Locate the cell with the specified text and output its (x, y) center coordinate. 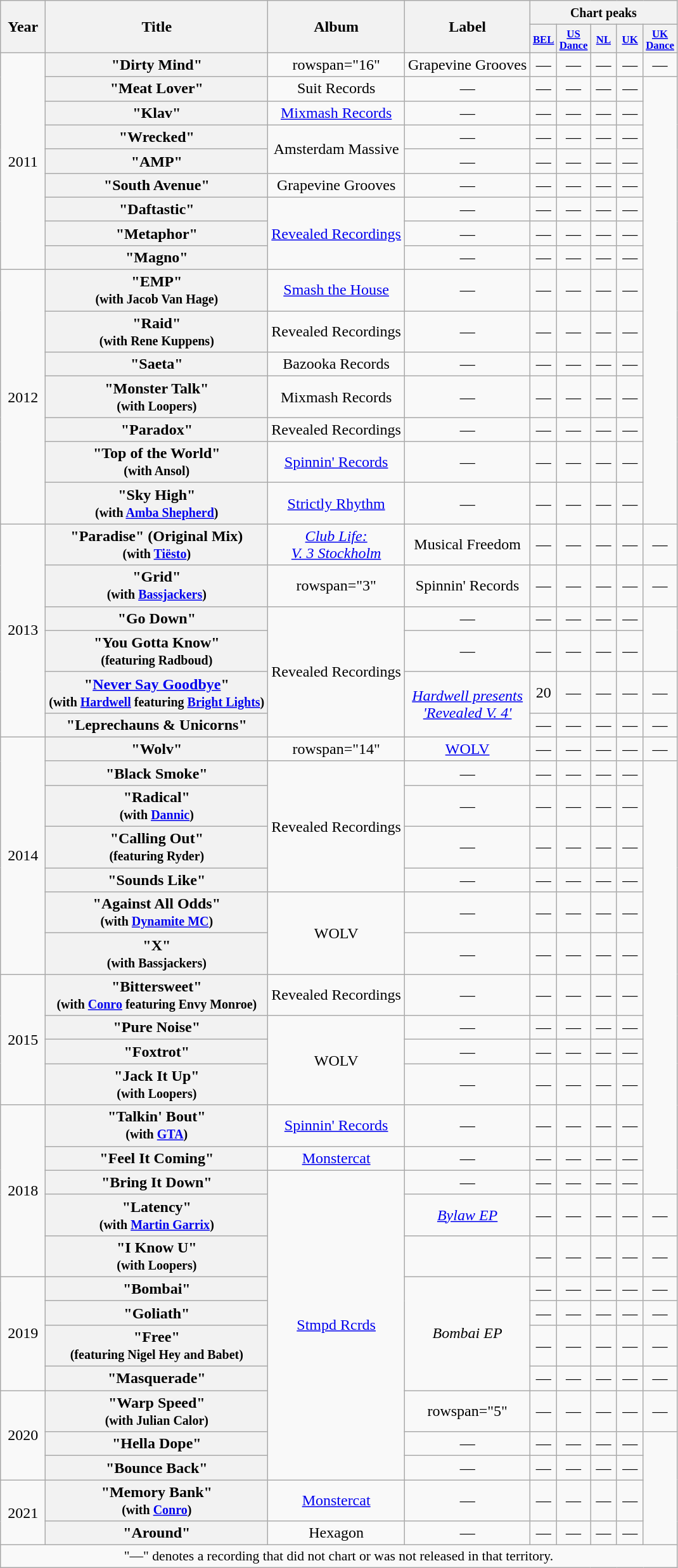
Club Life:V. 3 Stockholm (336, 545)
Album (336, 27)
"Paradox" (157, 430)
Stmpd Rcrds (336, 1325)
20 (544, 692)
"Leprechauns & Unicorns" (157, 725)
"EMP" (with Jacob Van Hage) (157, 290)
Bylaw EP (467, 1215)
"Magno" (157, 258)
BEL (544, 39)
"Never Say Goodbye"(with Hardwell featuring Bright Lights) (157, 692)
"Saeta" (157, 364)
Hardwell presents'Revealed V. 4' (467, 704)
Bombai EP (467, 1333)
rowspan="14" (336, 749)
"Hella Dope" (157, 1444)
rowspan="16" (336, 65)
2021 (23, 1513)
Chart peaks (603, 13)
"Feel It Coming" (157, 1158)
Label (467, 27)
Amsterdam Massive (336, 149)
2012 (23, 397)
NL (604, 39)
"Go Down" (157, 618)
"Calling Out" (featuring Ryder) (157, 848)
"Talkin' Bout" (with GTA) (157, 1125)
Year (23, 27)
"Against All Odds"(with Dynamite MC) (157, 912)
"Top of the World" (with Ansol) (157, 462)
2018 (23, 1191)
"Memory Bank" (with Conro) (157, 1500)
"Bombai" (157, 1289)
"Foxtrot" (157, 1052)
2020 (23, 1436)
"Radical" (with Dannic) (157, 806)
2015 (23, 1040)
"Free" (featuring Nigel Hey and Babet) (157, 1346)
"Bittersweet"(with Conro featuring Envy Monroe) (157, 995)
"—" denotes a recording that did not chart or was not released in that territory. (338, 1557)
"Meat Lover" (157, 89)
"Monster Talk" (with Loopers) (157, 397)
"X" (with Bassjackers) (157, 954)
"Sounds Like" (157, 880)
Strictly Rhythm (336, 503)
Bazooka Records (336, 364)
"Grid" (with Bassjackers) (157, 585)
"Metaphor" (157, 233)
Title (157, 27)
"Black Smoke" (157, 773)
"AMP" (157, 161)
"Latency"(with Martin Garrix) (157, 1215)
"South Avenue" (157, 185)
"Sky High" (with Amba Shepherd) (157, 503)
"Wolv" (157, 749)
"Masquerade" (157, 1379)
"Jack It Up" (with Loopers) (157, 1085)
UK (630, 39)
2014 (23, 855)
"Raid" (with Rene Kuppens) (157, 332)
US Dance (574, 39)
rowspan="5" (467, 1412)
2013 (23, 630)
Hexagon (336, 1533)
"Bounce Back" (157, 1468)
2019 (23, 1333)
"Wrecked" (157, 137)
"Pure Noise" (157, 1028)
rowspan="3" (336, 585)
"Dirty Mind" (157, 65)
2011 (23, 161)
Suit Records (336, 89)
"I Know U" (with Loopers) (157, 1256)
"Warp Speed" (with Julian Calor) (157, 1412)
"Daftastic" (157, 209)
Smash the House (336, 290)
"Bring It Down" (157, 1182)
"Goliath" (157, 1313)
"Paradise" (Original Mix)(with Tiësto) (157, 545)
"You Gotta Know"(featuring Radboud) (157, 651)
Musical Freedom (467, 545)
"Klav" (157, 113)
"Around" (157, 1533)
UK Dance (660, 39)
